Output the (X, Y) coordinate of the center of the cell containing the given text.  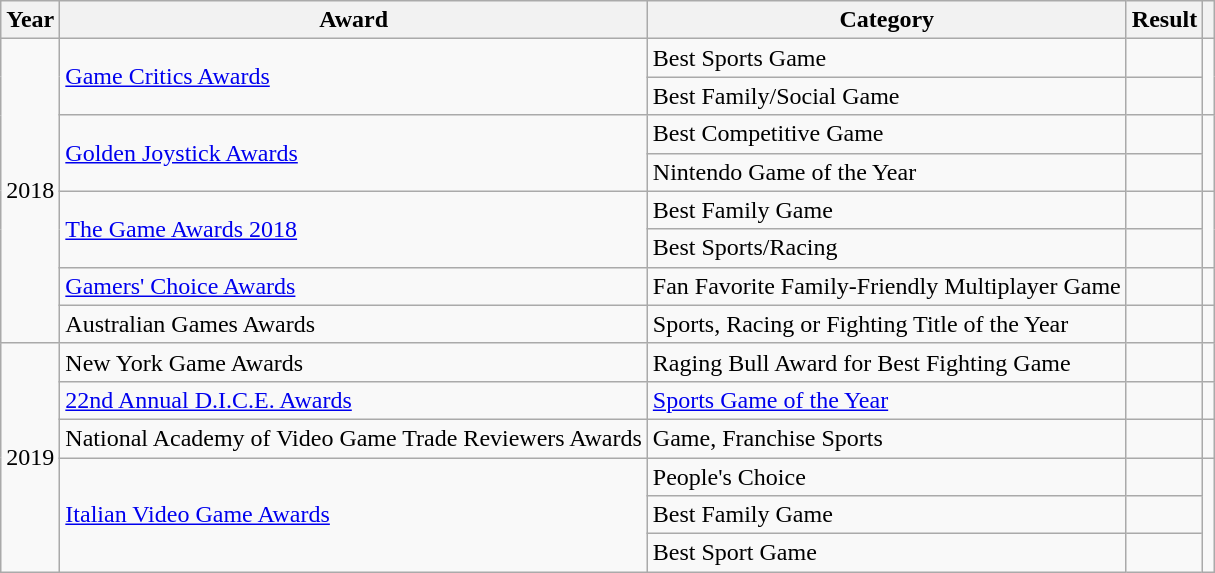
The Game Awards 2018 (354, 229)
New York Game Awards (354, 362)
Sports, Racing or Fighting Title of the Year (886, 324)
National Academy of Video Game Trade Reviewers Awards (354, 438)
Award (354, 20)
Sports Game of the Year (886, 400)
Fan Favorite Family-Friendly Multiplayer Game (886, 286)
Raging Bull Award for Best Fighting Game (886, 362)
Best Sport Game (886, 553)
2019 (30, 457)
Game, Franchise Sports (886, 438)
Golden Joystick Awards (354, 153)
Year (30, 20)
Australian Games Awards (354, 324)
Best Competitive Game (886, 134)
Best Family/Social Game (886, 96)
Italian Video Game Awards (354, 515)
Nintendo Game of the Year (886, 172)
Game Critics Awards (354, 77)
22nd Annual D.I.C.E. Awards (354, 400)
Gamers' Choice Awards (354, 286)
Best Sports Game (886, 58)
Result (1164, 20)
Category (886, 20)
Best Sports/Racing (886, 248)
2018 (30, 191)
People's Choice (886, 477)
